Capture the cell that displays the provided text and extract its [X, Y] central coordinate. 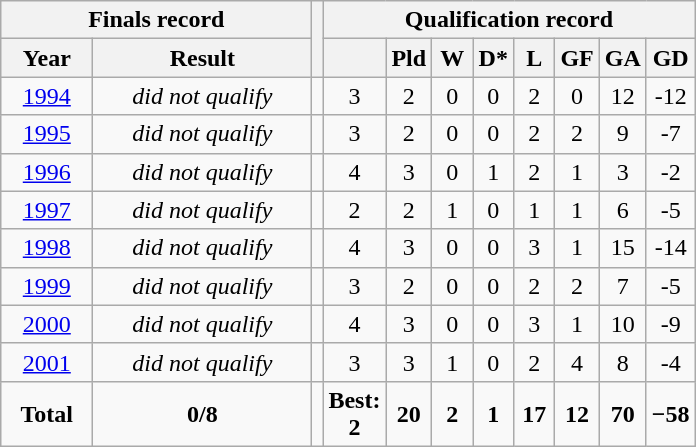
-9 [670, 324]
Finals record [156, 20]
GF [577, 58]
15 [622, 248]
−58 [670, 414]
1998 [47, 248]
W [452, 58]
GA [622, 58]
10 [622, 324]
17 [534, 414]
-12 [670, 96]
7 [622, 286]
0/8 [202, 414]
70 [622, 414]
Best: 2 [354, 414]
2000 [47, 324]
8 [622, 362]
1996 [47, 172]
L [534, 58]
-14 [670, 248]
1995 [47, 134]
-2 [670, 172]
-7 [670, 134]
Result [202, 58]
9 [622, 134]
D* [494, 58]
1997 [47, 210]
Pld [409, 58]
1994 [47, 96]
Total [47, 414]
20 [409, 414]
2001 [47, 362]
-4 [670, 362]
6 [622, 210]
1999 [47, 286]
Year [47, 58]
GD [670, 58]
Qualification record [509, 20]
